Return the (x, y) coordinate for the center point of the cell that contains the specified text.  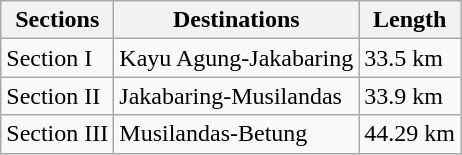
Kayu Agung-Jakabaring (236, 58)
44.29 km (410, 134)
Sections (58, 20)
Section II (58, 96)
33.9 km (410, 96)
Section I (58, 58)
Section III (58, 134)
Jakabaring-Musilandas (236, 96)
Length (410, 20)
33.5 km (410, 58)
Musilandas-Betung (236, 134)
Destinations (236, 20)
